From the cell containing the given text, extract its center point as (X, Y) coordinate. 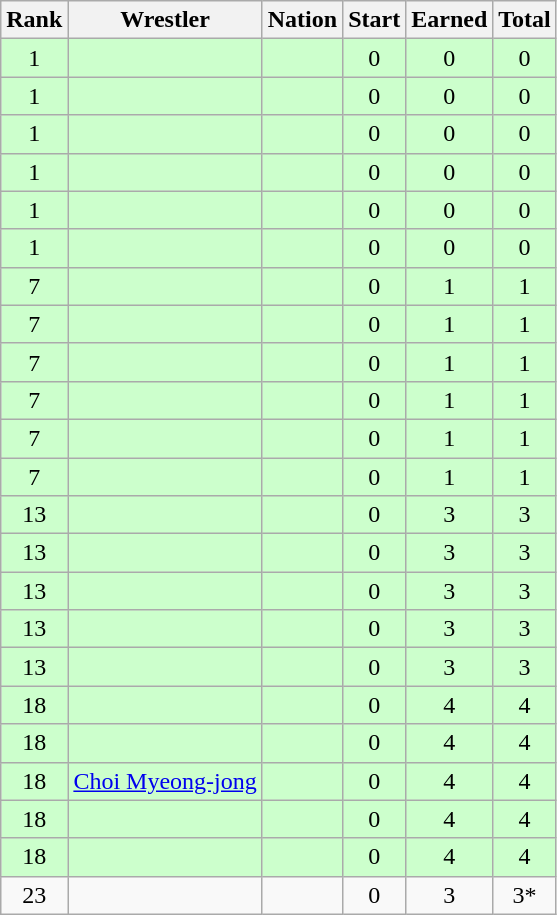
Nation (302, 20)
Earned (450, 20)
Choi Myeong-jong (165, 781)
Wrestler (165, 20)
Rank (34, 20)
23 (34, 895)
3* (525, 895)
Total (525, 20)
Start (374, 20)
